Provide the [x, y] coordinate of the cell's center where the given text is located.  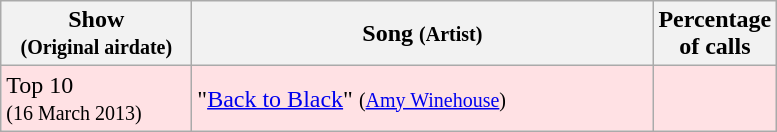
Show(Original airdate) [96, 34]
Percentage of calls [715, 34]
Top 10(16 March 2013) [96, 98]
Song (Artist) [422, 34]
"Back to Black" (Amy Winehouse) [422, 98]
